Provide the (X, Y) coordinate of the cell's center where the given text is located.  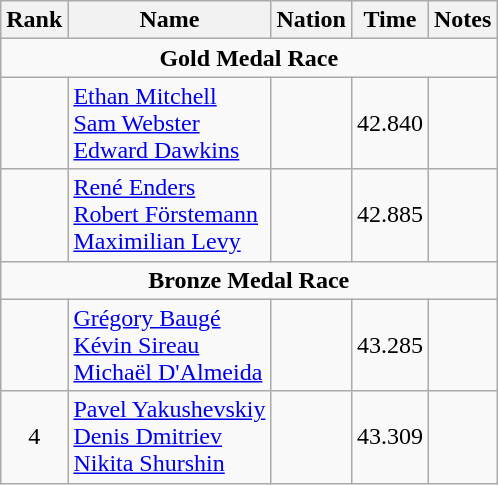
Gold Medal Race (249, 58)
Grégory BaugéKévin SireauMichaël D'Almeida (170, 345)
42.885 (390, 215)
Time (390, 20)
Name (170, 20)
Pavel YakushevskiyDenis DmitrievNikita Shurshin (170, 437)
Bronze Medal Race (249, 280)
Notes (462, 20)
René EndersRobert FörstemannMaximilian Levy (170, 215)
43.285 (390, 345)
4 (34, 437)
Ethan MitchellSam WebsterEdward Dawkins (170, 123)
Rank (34, 20)
42.840 (390, 123)
43.309 (390, 437)
Nation (311, 20)
